Capture the cell that displays the provided text and extract its [X, Y] central coordinate. 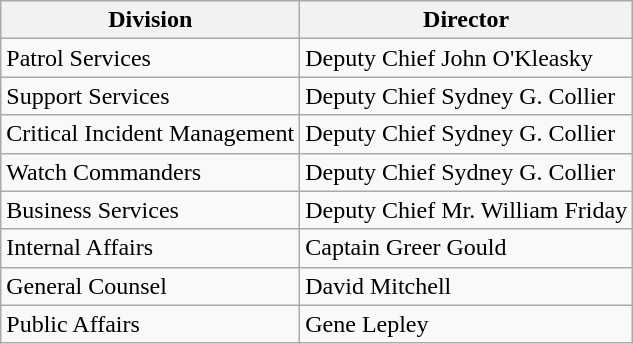
Deputy Chief Mr. William Friday [466, 210]
Critical Incident Management [150, 134]
Director [466, 20]
Business Services [150, 210]
Deputy Chief John O'Kleasky [466, 58]
Internal Affairs [150, 248]
Captain Greer Gould [466, 248]
Division [150, 20]
Gene Lepley [466, 324]
Support Services [150, 96]
Public Affairs [150, 324]
Watch Commanders [150, 172]
David Mitchell [466, 286]
Patrol Services [150, 58]
General Counsel [150, 286]
